Locate the cell with the specified text and output its (X, Y) center coordinate. 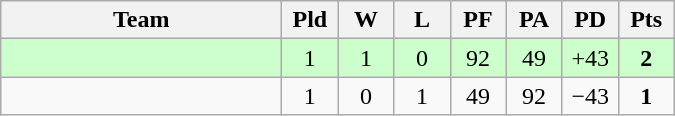
Pts (646, 20)
Pld (310, 20)
−43 (590, 96)
+43 (590, 58)
L (422, 20)
PF (478, 20)
W (366, 20)
Team (142, 20)
2 (646, 58)
PA (534, 20)
PD (590, 20)
